Capture the cell that displays the provided text and extract its [x, y] central coordinate. 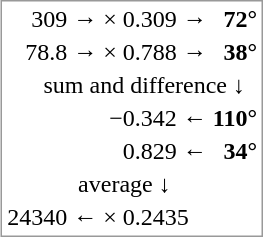
0.829 ← [156, 151]
sum and difference ↓ [132, 85]
× 0.788 → [156, 53]
24340 ← [52, 217]
× 0.2435 [156, 217]
309 → [52, 19]
−0.342 ← [156, 119]
average ↓ [108, 185]
34° [234, 151]
110° [234, 119]
× 0.309 → [156, 19]
78.8 → [52, 53]
72° [234, 19]
38° [234, 53]
